Capture the cell that displays the provided text and extract its [X, Y] central coordinate. 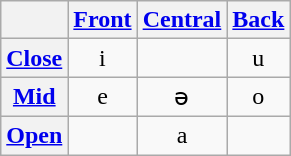
i [102, 58]
Back [258, 20]
e [102, 97]
Front [102, 20]
Central [182, 20]
Close [34, 58]
Mid [34, 97]
ə [182, 97]
u [258, 58]
Open [34, 135]
a [182, 135]
o [258, 97]
